Return [x, y] of the center of cell containing provided text 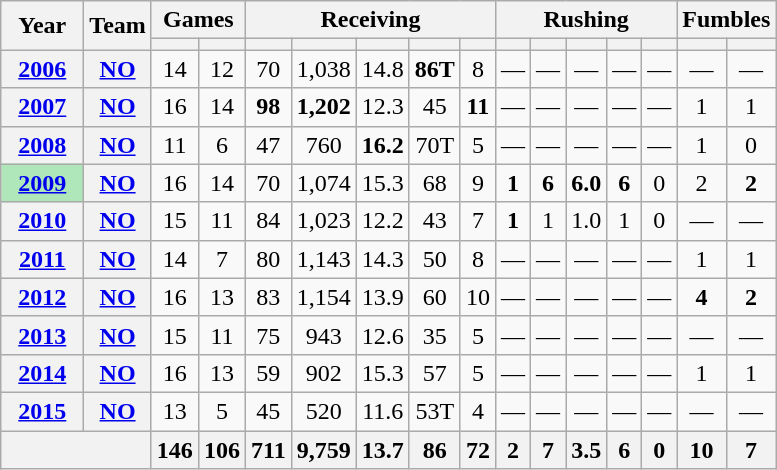
1,154 [324, 297]
53T [434, 411]
72 [478, 449]
98 [268, 107]
1,023 [324, 221]
16.2 [382, 145]
60 [434, 297]
902 [324, 373]
2007 [42, 107]
1.0 [586, 221]
Receiving [370, 20]
3.5 [586, 449]
84 [268, 221]
2006 [42, 69]
57 [434, 373]
1,038 [324, 69]
86 [434, 449]
59 [268, 373]
2014 [42, 373]
Games [198, 20]
75 [268, 335]
47 [268, 145]
12.6 [382, 335]
2013 [42, 335]
1,202 [324, 107]
2012 [42, 297]
1,143 [324, 259]
35 [434, 335]
13.7 [382, 449]
2011 [42, 259]
2009 [42, 183]
12.3 [382, 107]
11.6 [382, 411]
9,759 [324, 449]
Year [42, 26]
12 [222, 69]
14.8 [382, 69]
9 [478, 183]
50 [434, 259]
760 [324, 145]
1,074 [324, 183]
Team [118, 26]
711 [268, 449]
14.3 [382, 259]
86T [434, 69]
Rushing [586, 20]
106 [222, 449]
68 [434, 183]
43 [434, 221]
12.2 [382, 221]
6.0 [586, 183]
13.9 [382, 297]
146 [174, 449]
Fumbles [726, 20]
943 [324, 335]
83 [268, 297]
70T [434, 145]
2008 [42, 145]
520 [324, 411]
2015 [42, 411]
80 [268, 259]
2010 [42, 221]
